Search for the cell housing the specified text and yield its [X, Y] center coordinate. 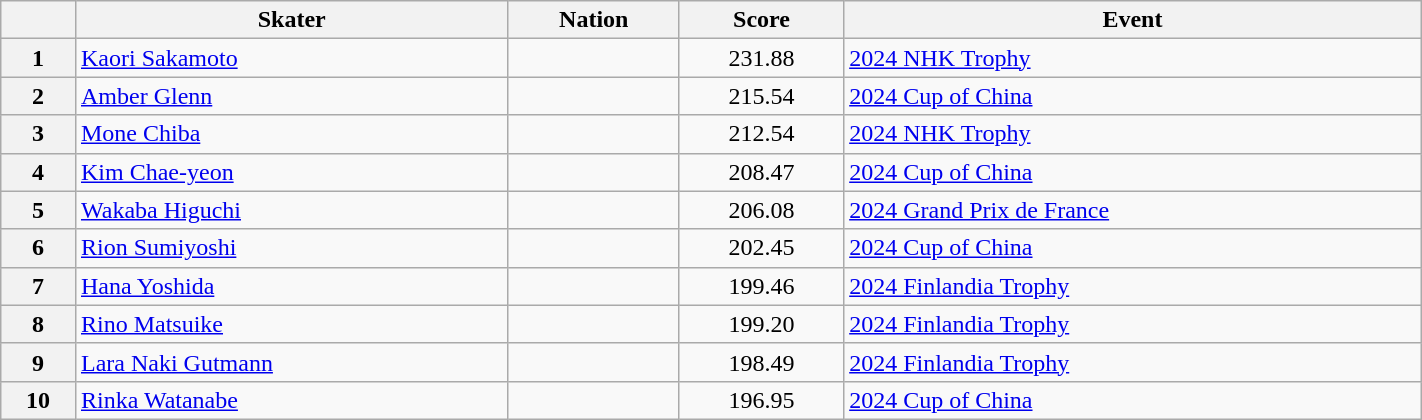
9 [38, 362]
206.08 [761, 210]
196.95 [761, 400]
Lara Naki Gutmann [292, 362]
6 [38, 248]
Nation [594, 20]
1 [38, 58]
Event [1133, 20]
5 [38, 210]
Kaori Sakamoto [292, 58]
Wakaba Higuchi [292, 210]
198.49 [761, 362]
199.46 [761, 286]
208.47 [761, 172]
10 [38, 400]
4 [38, 172]
212.54 [761, 134]
Score [761, 20]
215.54 [761, 96]
202.45 [761, 248]
2024 Grand Prix de France [1133, 210]
8 [38, 324]
Rino Matsuike [292, 324]
Mone Chiba [292, 134]
2 [38, 96]
Kim Chae-yeon [292, 172]
199.20 [761, 324]
Rion Sumiyoshi [292, 248]
Hana Yoshida [292, 286]
Amber Glenn [292, 96]
3 [38, 134]
Rinka Watanabe [292, 400]
7 [38, 286]
231.88 [761, 58]
Skater [292, 20]
